Detect which cell encompasses the target text, then output its (X, Y) center coordinate. 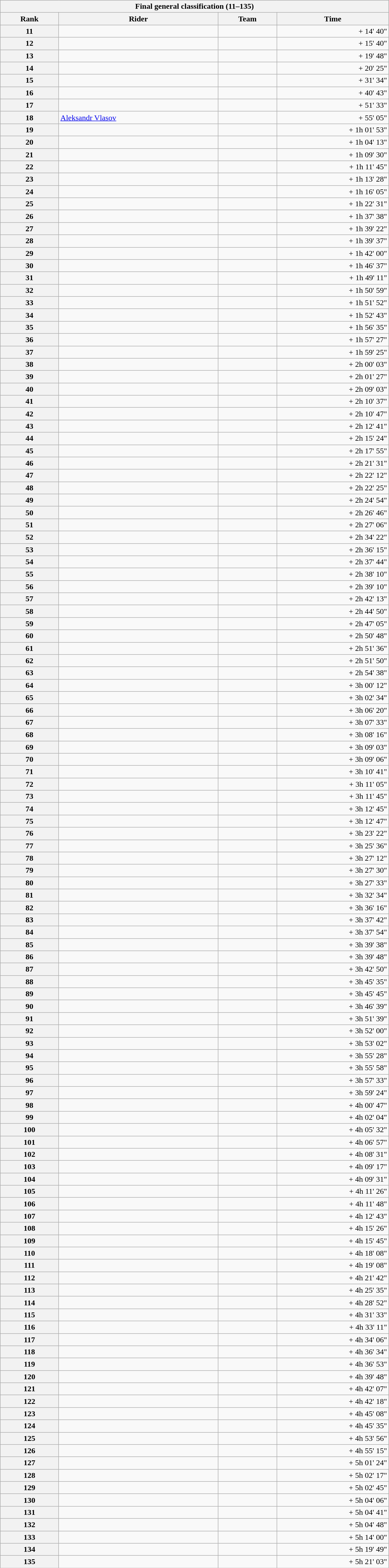
33 (29, 303)
+ 4h 45' 08" (333, 1414)
+ 2h 54' 38" (333, 673)
76 (29, 833)
+ 2h 50' 48" (333, 636)
47 (29, 475)
38 (29, 365)
+ 1h 57' 27" (333, 340)
+ 4h 42' 07" (333, 1389)
+ 4h 15' 26" (333, 1228)
54 (29, 562)
12 (29, 43)
69 (29, 747)
+ 4h 11' 48" (333, 1204)
125 (29, 1438)
106 (29, 1204)
+ 2h 17' 55" (333, 451)
+ 2h 10' 37" (333, 401)
95 (29, 1068)
29 (29, 253)
+ 1h 46' 37" (333, 266)
Final general classification (11–135) (194, 6)
46 (29, 463)
+ 14' 40" (333, 31)
+ 3h 45' 35" (333, 982)
+ 5h 21' 03" (333, 1562)
51 (29, 525)
31 (29, 278)
75 (29, 821)
123 (29, 1414)
+ 3h 39' 38" (333, 945)
+ 4h 00' 47" (333, 1105)
+ 2h 51' 50" (333, 661)
+ 5h 04' 41" (333, 1512)
65 (29, 698)
+ 2h 22' 12" (333, 475)
97 (29, 1093)
+ 3h 53' 02" (333, 1043)
126 (29, 1451)
+ 1h 09' 30" (333, 155)
+ 4h 31' 33" (333, 1315)
+ 3h 52' 00" (333, 1031)
+ 4h 18' 08" (333, 1253)
39 (29, 377)
71 (29, 772)
+ 3h 11' 05" (333, 784)
68 (29, 735)
+ 4h 05' 32" (333, 1130)
+ 20' 25" (333, 68)
+ 1h 04' 13" (333, 142)
18 (29, 117)
86 (29, 957)
60 (29, 636)
+ 2h 09' 03" (333, 389)
+ 4h 39' 48" (333, 1377)
32 (29, 290)
22 (29, 167)
70 (29, 760)
55 (29, 574)
74 (29, 809)
+ 3h 10' 41" (333, 772)
+ 1h 01' 53" (333, 130)
17 (29, 105)
80 (29, 883)
122 (29, 1401)
+ 1h 39' 22" (333, 229)
84 (29, 932)
20 (29, 142)
50 (29, 512)
+ 1h 49' 11" (333, 278)
+ 4h 02' 04" (333, 1117)
+ 4h 09' 31" (333, 1179)
49 (29, 500)
+ 2h 01' 27" (333, 377)
+ 40' 43" (333, 93)
Team (248, 19)
+ 2h 42' 13" (333, 599)
+ 4h 11' 26" (333, 1191)
+ 1h 39' 37" (333, 241)
+ 4h 06' 57" (333, 1142)
115 (29, 1315)
+ 1h 37' 38" (333, 216)
56 (29, 587)
+ 2h 22' 25" (333, 488)
+ 5h 01' 24" (333, 1463)
Rank (29, 19)
119 (29, 1364)
124 (29, 1426)
26 (29, 216)
+ 2h 12' 41" (333, 426)
27 (29, 229)
+ 3h 11' 45" (333, 796)
114 (29, 1302)
+ 19' 48" (333, 56)
72 (29, 784)
+ 1h 11' 45" (333, 167)
+ 3h 12' 47" (333, 821)
63 (29, 673)
+ 5h 14' 00" (333, 1537)
93 (29, 1043)
+ 51' 33" (333, 105)
Aleksandr Vlasov (138, 117)
35 (29, 327)
+ 1h 59' 25" (333, 352)
116 (29, 1327)
134 (29, 1550)
105 (29, 1191)
+ 3h 23' 22" (333, 833)
107 (29, 1216)
78 (29, 858)
+ 3h 57' 33" (333, 1080)
+ 4h 42' 18" (333, 1401)
77 (29, 846)
100 (29, 1130)
+ 1h 22' 31" (333, 204)
87 (29, 969)
53 (29, 550)
57 (29, 599)
127 (29, 1463)
+ 55' 05" (333, 117)
+ 1h 50' 59" (333, 290)
83 (29, 920)
88 (29, 982)
91 (29, 1019)
41 (29, 401)
+ 4h 12' 43" (333, 1216)
+ 3h 08' 16" (333, 735)
121 (29, 1389)
+ 5h 04' 48" (333, 1525)
+ 3h 46' 39" (333, 1006)
129 (29, 1488)
21 (29, 155)
112 (29, 1278)
+ 2h 00' 03" (333, 365)
44 (29, 438)
+ 4h 09' 17" (333, 1167)
+ 3h 09' 06" (333, 760)
99 (29, 1117)
+ 3h 27' 12" (333, 858)
37 (29, 352)
+ 31' 34" (333, 80)
+ 2h 36' 15" (333, 550)
+ 1h 13' 28" (333, 179)
+ 2h 26' 46" (333, 512)
24 (29, 192)
+ 2h 34' 22" (333, 537)
+ 3h 00' 12" (333, 685)
+ 2h 44' 50" (333, 611)
67 (29, 722)
+ 2h 47' 05" (333, 624)
+ 3h 06' 20" (333, 710)
89 (29, 994)
+ 1h 52' 43" (333, 315)
+ 2h 37' 44" (333, 562)
+ 3h 59' 24" (333, 1093)
128 (29, 1475)
+ 3h 37' 54" (333, 932)
+ 4h 25' 35" (333, 1290)
+ 1h 56' 35" (333, 327)
+ 2h 39' 10" (333, 587)
79 (29, 870)
+ 2h 15' 24" (333, 438)
Rider (138, 19)
66 (29, 710)
102 (29, 1155)
+ 3h 37' 42" (333, 920)
+ 4h 53' 56" (333, 1438)
+ 3h 36' 16" (333, 907)
96 (29, 1080)
85 (29, 945)
+ 3h 55' 58" (333, 1068)
92 (29, 1031)
+ 3h 27' 30" (333, 870)
59 (29, 624)
43 (29, 426)
14 (29, 68)
+ 4h 45' 35" (333, 1426)
104 (29, 1179)
+ 4h 08' 31" (333, 1155)
+ 5h 19' 49" (333, 1550)
16 (29, 93)
42 (29, 414)
+ 3h 02' 34" (333, 698)
90 (29, 1006)
133 (29, 1537)
48 (29, 488)
52 (29, 537)
118 (29, 1352)
110 (29, 1253)
+ 4h 36' 53" (333, 1364)
+ 1h 16' 05" (333, 192)
+ 4h 21' 42" (333, 1278)
108 (29, 1228)
+ 2h 10' 47" (333, 414)
40 (29, 389)
109 (29, 1241)
15 (29, 80)
103 (29, 1167)
117 (29, 1340)
+ 4h 33' 11" (333, 1327)
+ 3h 25' 36" (333, 846)
+ 4h 36' 34" (333, 1352)
61 (29, 648)
+ 3h 09' 03" (333, 747)
+ 2h 21' 31" (333, 463)
+ 2h 27' 06" (333, 525)
34 (29, 315)
62 (29, 661)
+ 1h 51' 52" (333, 303)
+ 1h 42' 00" (333, 253)
Time (333, 19)
13 (29, 56)
101 (29, 1142)
+ 3h 27' 33" (333, 883)
131 (29, 1512)
+ 5h 02' 17" (333, 1475)
+ 4h 28' 52" (333, 1302)
120 (29, 1377)
23 (29, 179)
19 (29, 130)
30 (29, 266)
+ 4h 19' 08" (333, 1265)
132 (29, 1525)
+ 3h 51' 39" (333, 1019)
64 (29, 685)
113 (29, 1290)
58 (29, 611)
+ 3h 55' 28" (333, 1056)
+ 5h 04' 06" (333, 1500)
+ 3h 42' 50" (333, 969)
+ 2h 24' 54" (333, 500)
28 (29, 241)
36 (29, 340)
11 (29, 31)
111 (29, 1265)
+ 3h 07' 33" (333, 722)
81 (29, 895)
+ 4h 34' 06" (333, 1340)
+ 5h 02' 45" (333, 1488)
25 (29, 204)
+ 4h 55' 15" (333, 1451)
73 (29, 796)
45 (29, 451)
130 (29, 1500)
94 (29, 1056)
82 (29, 907)
+ 3h 32' 34" (333, 895)
+ 4h 15' 45" (333, 1241)
+ 2h 38' 10" (333, 574)
+ 3h 12' 45" (333, 809)
+ 15' 40" (333, 43)
+ 3h 39' 48" (333, 957)
135 (29, 1562)
+ 2h 51' 36" (333, 648)
+ 3h 45' 45" (333, 994)
98 (29, 1105)
